Return (X, Y) of the center of cell containing provided text 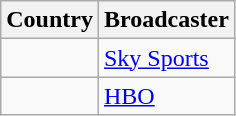
HBO (166, 96)
Country (50, 20)
Sky Sports (166, 58)
Broadcaster (166, 20)
